For the text-containing cell, return its midpoint in (x, y) coordinate format. 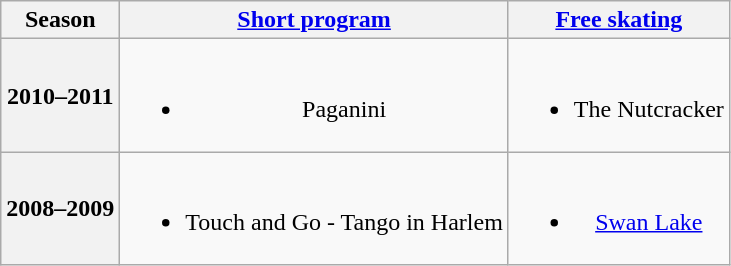
Paganini (314, 96)
2008–2009 (60, 208)
Swan Lake (618, 208)
Free skating (618, 20)
Touch and Go - Tango in Harlem (314, 208)
The Nutcracker (618, 96)
Season (60, 20)
2010–2011 (60, 96)
Short program (314, 20)
